Return [X, Y] of the center of cell containing provided text 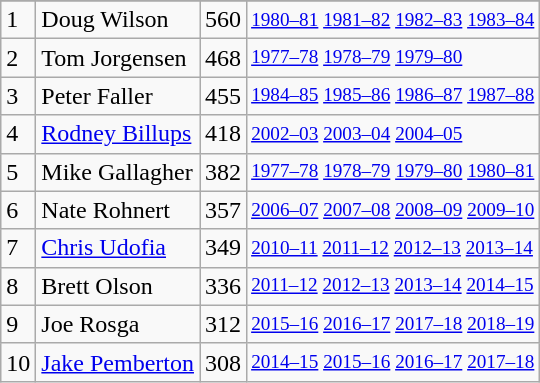
2 [18, 58]
357 [224, 210]
1 [18, 20]
560 [224, 20]
2014–15 2015–16 2016–17 2017–18 [393, 362]
Chris Udofia [118, 248]
Jake Pemberton [118, 362]
2002–03 2003–04 2004–05 [393, 134]
1977–78 1978–79 1979–80 1980–81 [393, 172]
5 [18, 172]
Doug Wilson [118, 20]
2006–07 2007–08 2008–09 2009–10 [393, 210]
468 [224, 58]
2010–11 2011–12 2012–13 2013–14 [393, 248]
312 [224, 324]
2015–16 2016–17 2017–18 2018–19 [393, 324]
Nate Rohnert [118, 210]
6 [18, 210]
382 [224, 172]
336 [224, 286]
10 [18, 362]
2011–12 2012–13 2013–14 2014–15 [393, 286]
4 [18, 134]
Joe Rosga [118, 324]
418 [224, 134]
308 [224, 362]
Mike Gallagher [118, 172]
Brett Olson [118, 286]
Tom Jorgensen [118, 58]
Rodney Billups [118, 134]
7 [18, 248]
349 [224, 248]
455 [224, 96]
3 [18, 96]
Peter Faller [118, 96]
1980–81 1981–82 1982–83 1983–84 [393, 20]
8 [18, 286]
1977–78 1978–79 1979–80 [393, 58]
9 [18, 324]
1984–85 1985–86 1986–87 1987–88 [393, 96]
